Provide the (x, y) coordinate of the cell's center where the given text is located.  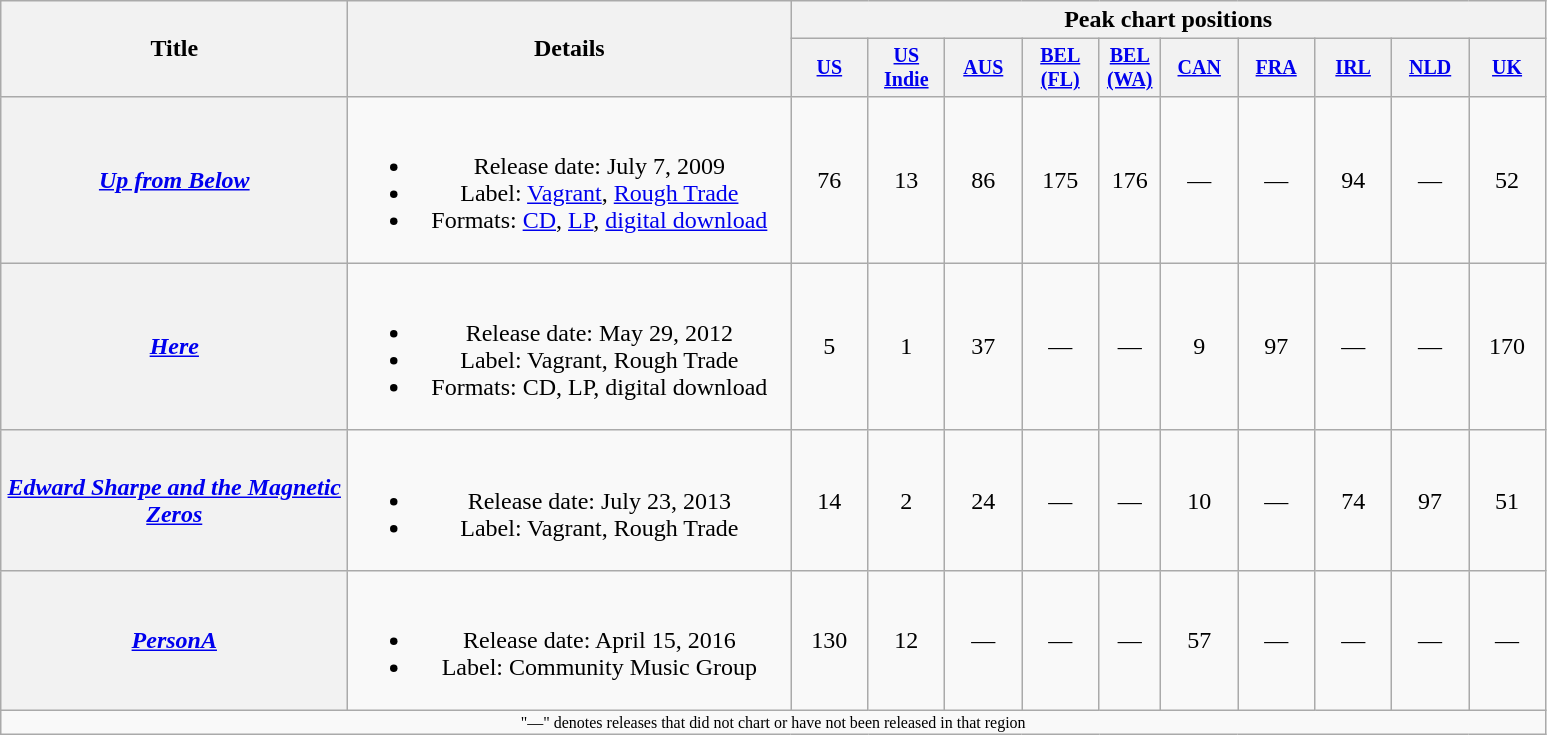
Up from Below (174, 180)
NLD (1430, 68)
FRA (1276, 68)
"—" denotes releases that did not chart or have not been released in that region (774, 723)
12 (906, 640)
Details (570, 49)
51 (1508, 500)
Edward Sharpe and the Magnetic Zeros (174, 500)
USIndie (906, 68)
76 (830, 180)
5 (830, 346)
1 (906, 346)
74 (1354, 500)
Release date: July 23, 2013Label: Vagrant, Rough Trade (570, 500)
13 (906, 180)
CAN (1200, 68)
24 (984, 500)
57 (1200, 640)
130 (830, 640)
Release date: May 29, 2012Label: Vagrant, Rough TradeFormats: CD, LP, digital download (570, 346)
170 (1508, 346)
AUS (984, 68)
BEL(WA) (1130, 68)
US (830, 68)
Release date: July 7, 2009Label: Vagrant, Rough TradeFormats: CD, LP, digital download (570, 180)
9 (1200, 346)
176 (1130, 180)
PersonA (174, 640)
BEL(FL) (1060, 68)
Here (174, 346)
IRL (1354, 68)
UK (1508, 68)
86 (984, 180)
Title (174, 49)
14 (830, 500)
52 (1508, 180)
2 (906, 500)
94 (1354, 180)
10 (1200, 500)
Release date: April 15, 2016Label: Community Music Group (570, 640)
37 (984, 346)
175 (1060, 180)
Peak chart positions (1168, 20)
